Identify which cell holds the provided text, then report its [x, y] central coordinate. 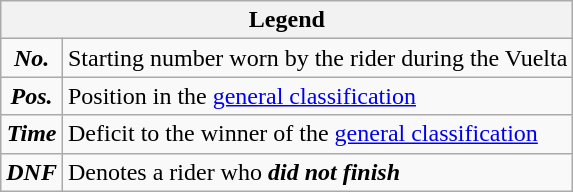
Pos. [32, 96]
Position in the general classification [317, 96]
No. [32, 58]
Starting number worn by the rider during the Vuelta [317, 58]
Deficit to the winner of the general classification [317, 134]
DNF [32, 172]
Legend [287, 20]
Denotes a rider who did not finish [317, 172]
Time [32, 134]
